From the cell containing the given text, extract its center point as [x, y] coordinate. 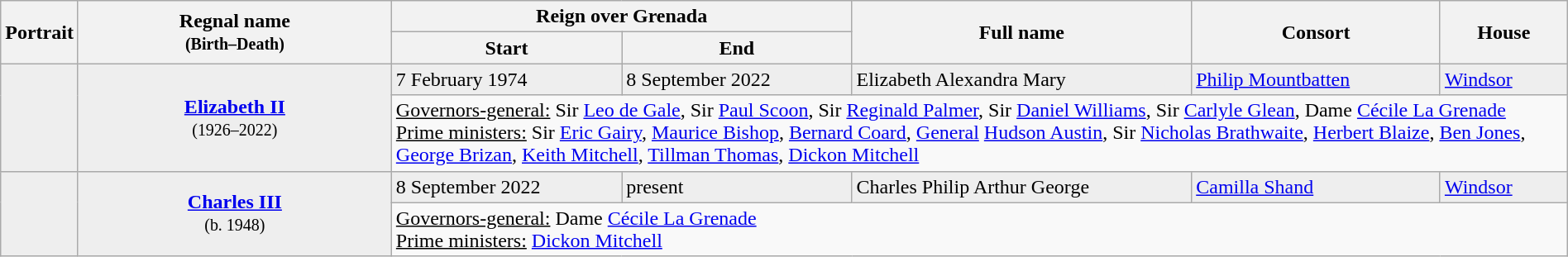
Elizabeth II(1926–2022) [235, 117]
Full name [1022, 32]
Charles Philip Arthur George [1022, 187]
Philip Mountbatten [1317, 79]
present [737, 187]
Reign over Grenada [622, 17]
Portrait [40, 32]
End [737, 48]
Governors-general: Dame Cécile La GrenadePrime ministers: Dickon Mitchell [979, 230]
Consort [1317, 32]
7 February 1974 [506, 79]
Regnal name(Birth–Death) [235, 32]
Camilla Shand [1317, 187]
Charles III(b. 1948) [235, 213]
House [1503, 32]
Elizabeth Alexandra Mary [1022, 79]
Start [506, 48]
